Locate the cell with the specified text and output its [X, Y] center coordinate. 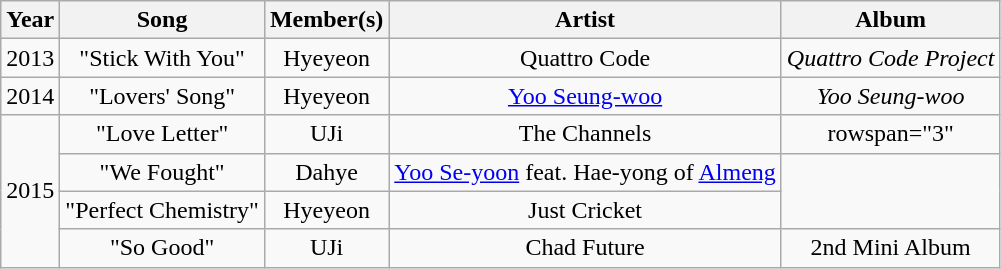
Member(s) [326, 20]
Song [162, 20]
Quattro Code [586, 58]
2014 [30, 96]
Dahye [326, 172]
"Lovers' Song" [162, 96]
Just Cricket [586, 210]
Artist [586, 20]
Yoo Se-yoon feat. Hae-yong of Almeng [586, 172]
2015 [30, 191]
Year [30, 20]
The Channels [586, 134]
"So Good" [162, 248]
"Stick With You" [162, 58]
Chad Future [586, 248]
2013 [30, 58]
Quattro Code Project [890, 58]
Album [890, 20]
"Love Letter" [162, 134]
"We Fought" [162, 172]
rowspan="3" [890, 134]
"Perfect Chemistry" [162, 210]
2nd Mini Album [890, 248]
